Output the (x, y) coordinate of the center of the cell containing the given text.  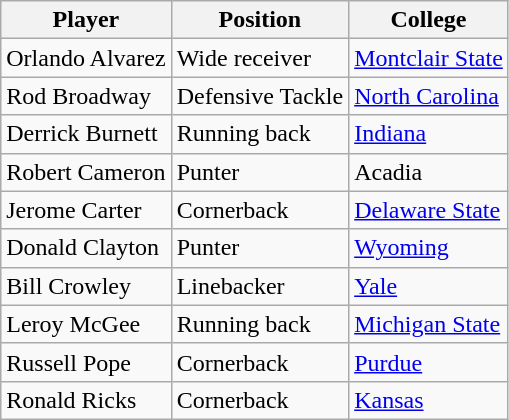
Leroy McGee (86, 324)
Delaware State (429, 210)
Yale (429, 286)
Orlando Alvarez (86, 58)
Acadia (429, 172)
Player (86, 20)
Montclair State (429, 58)
Purdue (429, 362)
Defensive Tackle (260, 96)
Linebacker (260, 286)
Wide receiver (260, 58)
Robert Cameron (86, 172)
Wyoming (429, 248)
Rod Broadway (86, 96)
Russell Pope (86, 362)
Kansas (429, 400)
College (429, 20)
Michigan State (429, 324)
Position (260, 20)
North Carolina (429, 96)
Derrick Burnett (86, 134)
Jerome Carter (86, 210)
Ronald Ricks (86, 400)
Donald Clayton (86, 248)
Indiana (429, 134)
Bill Crowley (86, 286)
